From the cell containing the given text, extract its center point as (X, Y) coordinate. 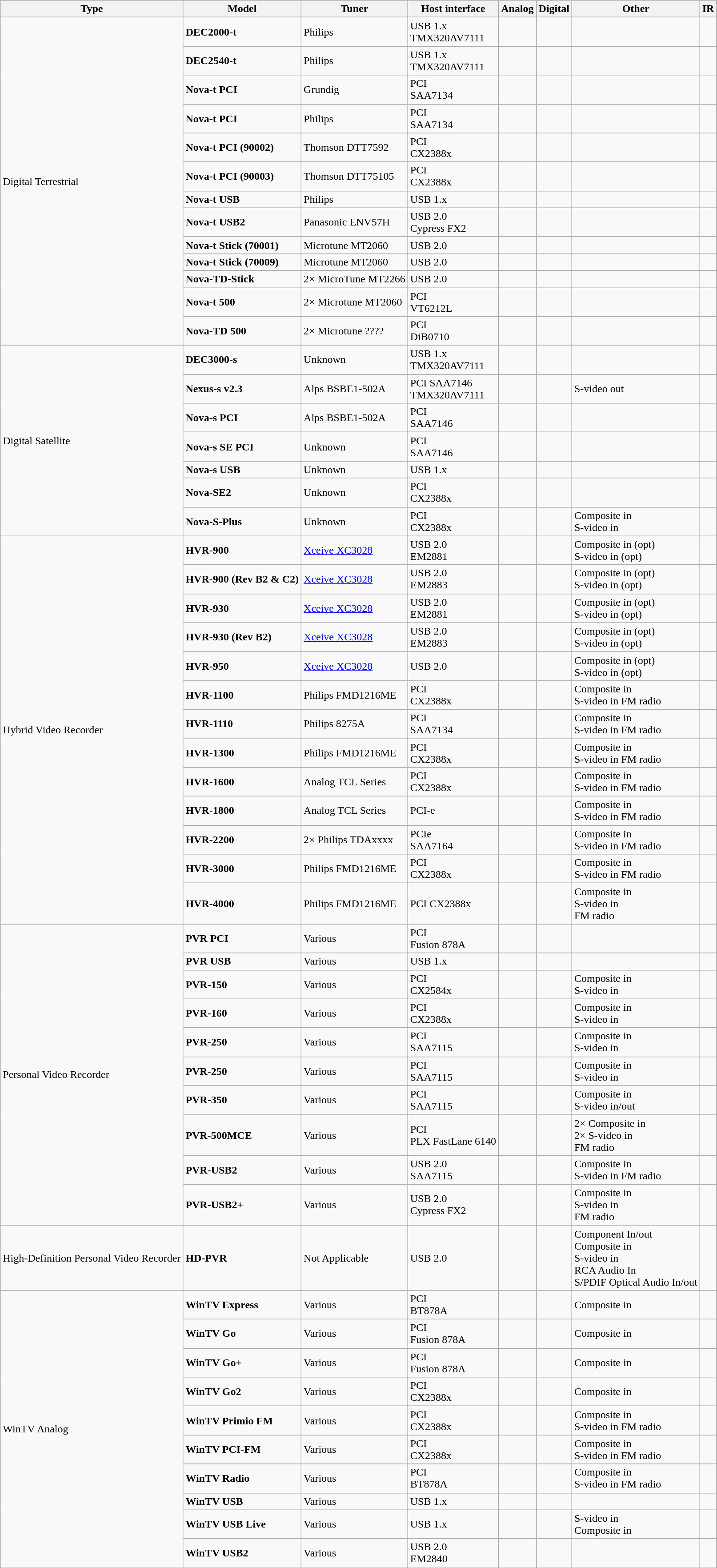
Thomson DTT75105 (355, 176)
Nova-TD-Stick (242, 279)
Nova-t USB2 (242, 222)
WinTV Go+ (242, 1363)
2× Composite in2× S-video in FM radio (636, 1135)
Other (636, 9)
HVR-1300 (242, 752)
WinTV Primio FM (242, 1420)
HVR-1800 (242, 811)
Thomson DTT7592 (355, 148)
Nova-t 500 (242, 302)
DEC2540-t (242, 60)
Not Applicable (355, 1258)
WinTV PCI-FM (242, 1450)
Composite inS-video in/out (636, 1100)
WinTV USB (242, 1501)
WinTV Analog (92, 1429)
WinTV Radio (242, 1478)
HVR-1600 (242, 782)
DEC3000-s (242, 360)
Host interface (453, 9)
Nova-t PCI (90003) (242, 176)
Nova-s SE PCI (242, 446)
Digital Satellite (92, 441)
Digital Terrestrial (92, 181)
Nova-TD 500 (242, 331)
Nova-t USB (242, 199)
HVR-2200 (242, 840)
Nova-SE2 (242, 493)
WinTV Go2 (242, 1392)
Grundig (355, 90)
Philips 8275A (355, 724)
HVR-930 (Rev B2) (242, 637)
PCIPLX FastLane 6140 (453, 1135)
S-video inComposite in (636, 1524)
PCIVT6212L (453, 302)
Nova-t Stick (70001) (242, 245)
S-video out (636, 389)
PVR-USB2 (242, 1170)
IR (708, 9)
PVR-USB2+ (242, 1205)
PVR-150 (242, 985)
PVR-160 (242, 1013)
WinTV Go (242, 1334)
Hybrid Video Recorder (92, 730)
Nova-S-Plus (242, 521)
HVR-900 (Rev B2 & C2) (242, 579)
HVR-4000 (242, 904)
WinTV USB Live (242, 1524)
PCI-e (453, 811)
DEC2000-t (242, 32)
USB 2.0EM2840 (453, 1553)
2× Microtune ???? (355, 331)
Nova-t PCI (90002) (242, 148)
PCIeSAA7164 (453, 840)
Personal Video Recorder (92, 1075)
Tuner (355, 9)
Nova-t Stick (70009) (242, 262)
WinTV Express (242, 1305)
PCI CX2388x (453, 904)
Component In/outComposite in S-video in RCA Audio In S/PDIF Optical Audio In/out (636, 1258)
HVR-950 (242, 666)
PCIDiB0710 (453, 331)
Panasonic ENV57H (355, 222)
Digital (554, 9)
PCICX2584x (453, 985)
Nova-s USB (242, 470)
PVR-350 (242, 1100)
2× Philips TDAxxxx (355, 840)
PVR USB (242, 961)
PCI SAA7146TMX320AV7111 (453, 389)
PVR-500MCE (242, 1135)
HVR-1110 (242, 724)
Analog (517, 9)
HVR-3000 (242, 869)
PVR PCI (242, 938)
High-Definition Personal Video Recorder (92, 1258)
Nova-s PCI (242, 418)
HD-PVR (242, 1258)
2× Microtune MT2060 (355, 302)
HVR-1100 (242, 695)
Model (242, 9)
HVR-930 (242, 608)
WinTV USB2 (242, 1553)
2× MicroTune MT2266 (355, 279)
Type (92, 9)
USB 2.0SAA7115 (453, 1170)
Nexus-s v2.3 (242, 389)
HVR-900 (242, 551)
